Scan for the cell matching the given text and deliver its (x, y) coordinate at center. 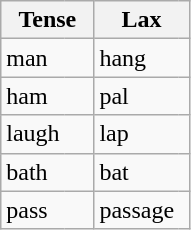
pal (136, 96)
ham (33, 96)
lap (136, 134)
man (33, 58)
laugh (33, 134)
Lax (142, 20)
pass (33, 210)
passage (136, 210)
bath (33, 172)
bat (136, 172)
hang (136, 58)
Tense (48, 20)
